Output the [X, Y] coordinate of the center of the cell containing the given text.  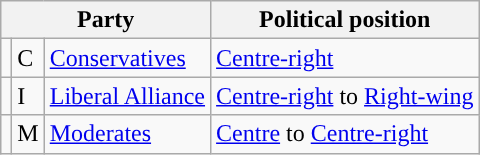
I [28, 96]
Centre-right to Right-wing [345, 96]
C [28, 58]
Liberal Alliance [127, 96]
Centre-right [345, 58]
Centre to Centre-right [345, 134]
Political position [345, 20]
Moderates [127, 134]
Party [106, 20]
Conservatives [127, 58]
M [28, 134]
